Scan for the cell matching the given text and deliver its (x, y) coordinate at center. 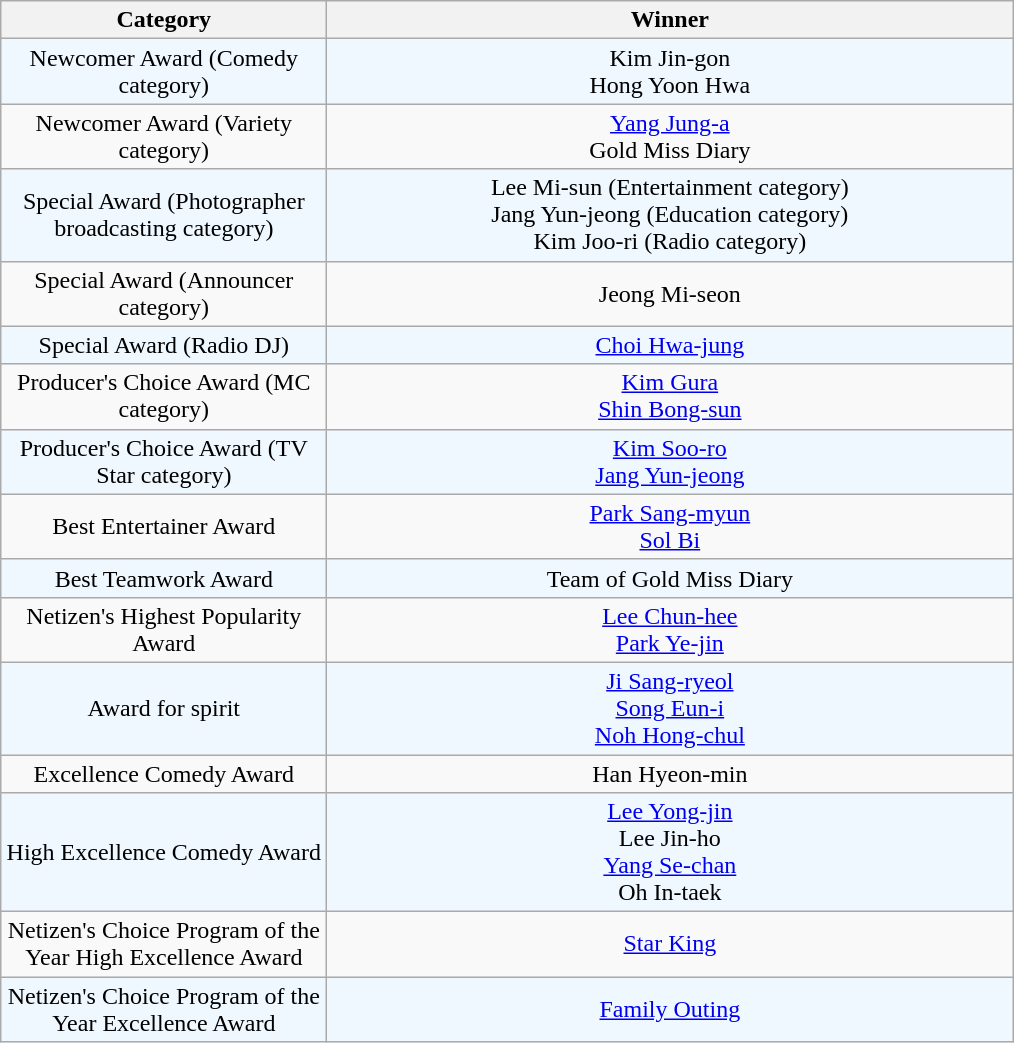
Producer's Choice Award (MC category) (164, 396)
Star King (670, 944)
Yang Jung-a Gold Miss Diary (670, 136)
Kim Soo-ro Jang Yun-jeong (670, 462)
Park Sang-myun Sol Bi (670, 526)
Lee Chun-hee Park Ye-jin (670, 630)
Netizen's Choice Program of the Year Excellence Award (164, 1010)
Netizen's Choice Program of the Year High Excellence Award (164, 944)
Kim Jin-gon Hong Yoon Hwa (670, 72)
High Excellence Comedy Award (164, 852)
Family Outing (670, 1010)
Lee Yong-jin Lee Jin-ho Yang Se-chan Oh In-taek (670, 852)
Ji Sang-ryeol Song Eun-i Noh Hong-chul (670, 708)
Excellence Comedy Award (164, 773)
Winner (670, 20)
Choi Hwa-jung (670, 345)
Kim Gura Shin Bong-sun (670, 396)
Producer's Choice Award (TV Star category) (164, 462)
Award for spirit (164, 708)
Team of Gold Miss Diary (670, 578)
Best Entertainer Award (164, 526)
Special Award (Announcer category) (164, 294)
Han Hyeon-min (670, 773)
Netizen's Highest Popularity Award (164, 630)
Lee Mi-sun (Entertainment category) Jang Yun-jeong (Education category) Kim Joo-ri (Radio category) (670, 215)
Jeong Mi-seon (670, 294)
Best Teamwork Award (164, 578)
Newcomer Award (Comedy category) (164, 72)
Special Award (Radio DJ) (164, 345)
Special Award (Photographer broadcasting category) (164, 215)
Category (164, 20)
Newcomer Award (Variety category) (164, 136)
